Detect which cell encompasses the target text, then output its [X, Y] center coordinate. 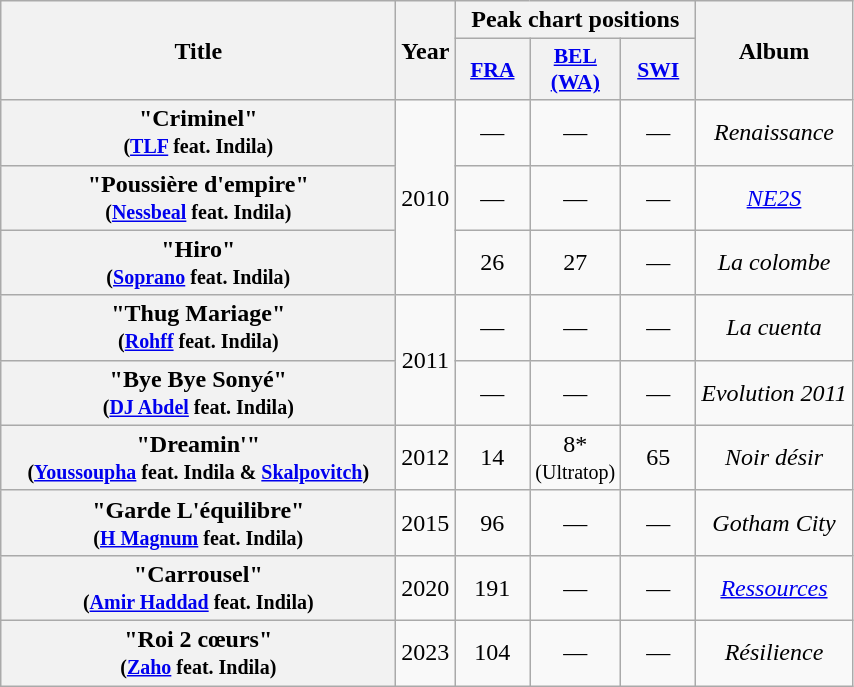
104 [492, 652]
La cuenta [774, 328]
La colombe [774, 262]
96 [492, 522]
Album [774, 50]
Gotham City [774, 522]
2012 [426, 458]
Title [198, 50]
Ressources [774, 588]
2010 [426, 198]
191 [492, 588]
SWI [658, 70]
BEL(WA) [576, 70]
Renaissance [774, 132]
"Roi 2 cœurs" (Zaho feat. Indila) [198, 652]
2023 [426, 652]
"Carrousel" (Amir Haddad feat. Indila) [198, 588]
14 [492, 458]
"Dreamin'" (Youssoupha feat. Indila & Skalpovitch) [198, 458]
2011 [426, 360]
Résilience [774, 652]
65 [658, 458]
FRA [492, 70]
"Poussière d'empire" (Nessbeal feat. Indila) [198, 198]
NE2S [774, 198]
26 [492, 262]
Peak chart positions [576, 20]
8* (Ultratop) [576, 458]
2020 [426, 588]
Year [426, 50]
"Hiro" (Soprano feat. Indila) [198, 262]
27 [576, 262]
"Bye Bye Sonyé" (DJ Abdel feat. Indila) [198, 392]
Evolution 2011 [774, 392]
"Garde L'équilibre" (H Magnum feat. Indila) [198, 522]
2015 [426, 522]
Noir désir [774, 458]
"Thug Mariage" (Rohff feat. Indila) [198, 328]
"Criminel" (TLF feat. Indila) [198, 132]
